Return [x, y] of the center of cell containing provided text 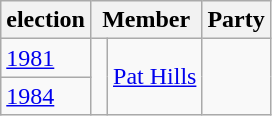
election [46, 20]
1984 [46, 96]
Pat Hills [155, 77]
1981 [46, 58]
Member [146, 20]
Party [236, 20]
